Return the (x, y) coordinate for the center point of the cell that contains the specified text.  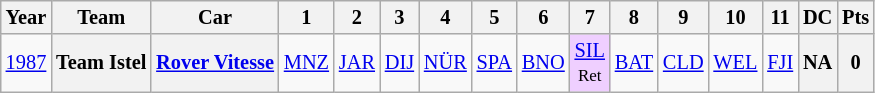
DIJ (400, 63)
9 (683, 17)
3 (400, 17)
1987 (26, 63)
CLD (683, 63)
4 (446, 17)
DC (818, 17)
NA (818, 63)
JAR (357, 63)
0 (856, 63)
Car (215, 17)
WEL (735, 63)
10 (735, 17)
BAT (634, 63)
11 (780, 17)
Team Istel (101, 63)
SILRet (590, 63)
7 (590, 17)
FJI (780, 63)
Year (26, 17)
5 (494, 17)
NÜR (446, 63)
Rover Vitesse (215, 63)
2 (357, 17)
BNO (544, 63)
Team (101, 17)
Pts (856, 17)
1 (306, 17)
SPA (494, 63)
MNZ (306, 63)
6 (544, 17)
8 (634, 17)
